Output the (x, y) coordinate of the center of the cell containing the given text.  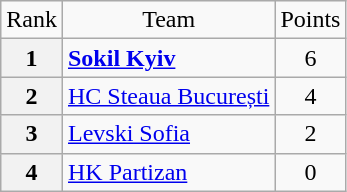
6 (310, 58)
3 (32, 134)
0 (310, 172)
Levski Sofia (168, 134)
1 (32, 58)
Points (310, 20)
Sokil Kyiv (168, 58)
HK Partizan (168, 172)
HC Steaua București (168, 96)
Team (168, 20)
Rank (32, 20)
